Return (x, y) of the center of cell containing provided text 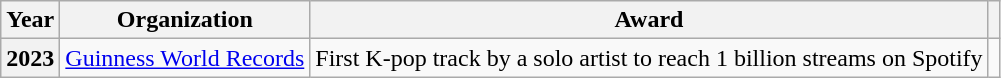
Organization (185, 20)
Year (30, 20)
Guinness World Records (185, 58)
2023 (30, 58)
Award (649, 20)
First K-pop track by a solo artist to reach 1 billion streams on Spotify (649, 58)
